Determine the (x, y) coordinate at the center of the cell enclosing the given text.  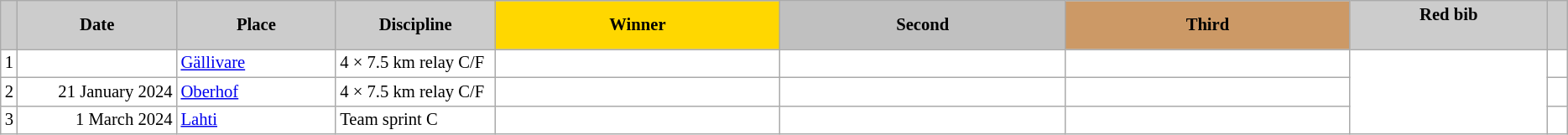
Discipline (415, 24)
Date (97, 24)
Lahti (257, 120)
1 (9, 63)
Place (257, 24)
Third (1208, 24)
Second (923, 24)
Red bib (1448, 24)
2 (9, 91)
1 March 2024 (97, 120)
3 (9, 120)
Gällivare (257, 63)
Team sprint C (415, 120)
21 January 2024 (97, 91)
Oberhof (257, 91)
Winner (638, 24)
